Output the [x, y] coordinate of the center of the cell containing the given text.  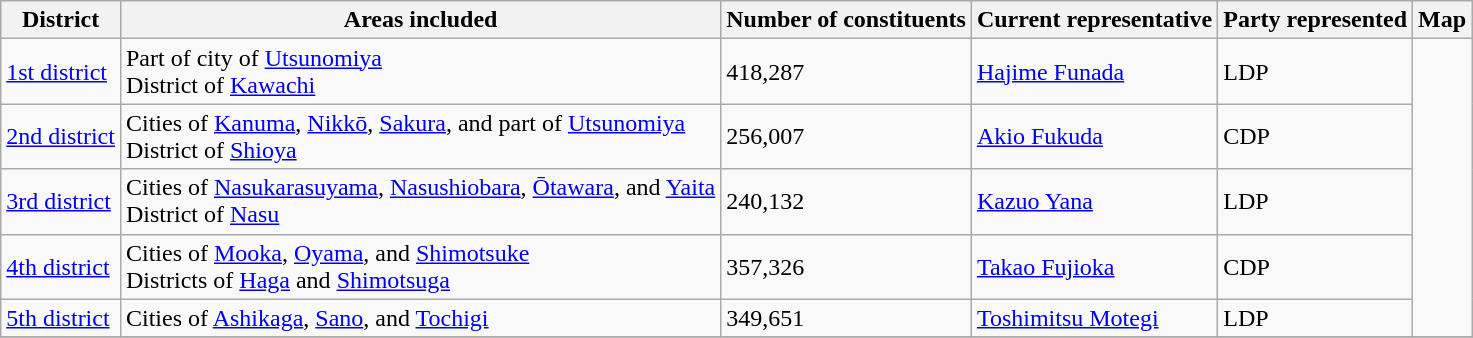
Cities of Ashikaga, Sano, and Tochigi [420, 318]
4th district [61, 266]
Kazuo Yana [1094, 202]
349,651 [846, 318]
Cities of Kanuma, Nikkō, Sakura, and part of UtsunomiyaDistrict of Shioya [420, 136]
Cities of Nasukarasuyama, Nasushiobara, Ōtawara, and YaitaDistrict of Nasu [420, 202]
Part of city of UtsunomiyaDistrict of Kawachi [420, 72]
District [61, 20]
240,132 [846, 202]
5th district [61, 318]
3rd district [61, 202]
Areas included [420, 20]
1st district [61, 72]
Takao Fujioka [1094, 266]
Akio Fukuda [1094, 136]
Cities of Mooka, Oyama, and ShimotsukeDistricts of Haga and Shimotsuga [420, 266]
Hajime Funada [1094, 72]
256,007 [846, 136]
2nd district [61, 136]
357,326 [846, 266]
Current representative [1094, 20]
Toshimitsu Motegi [1094, 318]
Map [1442, 20]
418,287 [846, 72]
Number of constituents [846, 20]
Party represented [1316, 20]
